Return the [x, y] coordinate for the center point of the cell that contains the specified text.  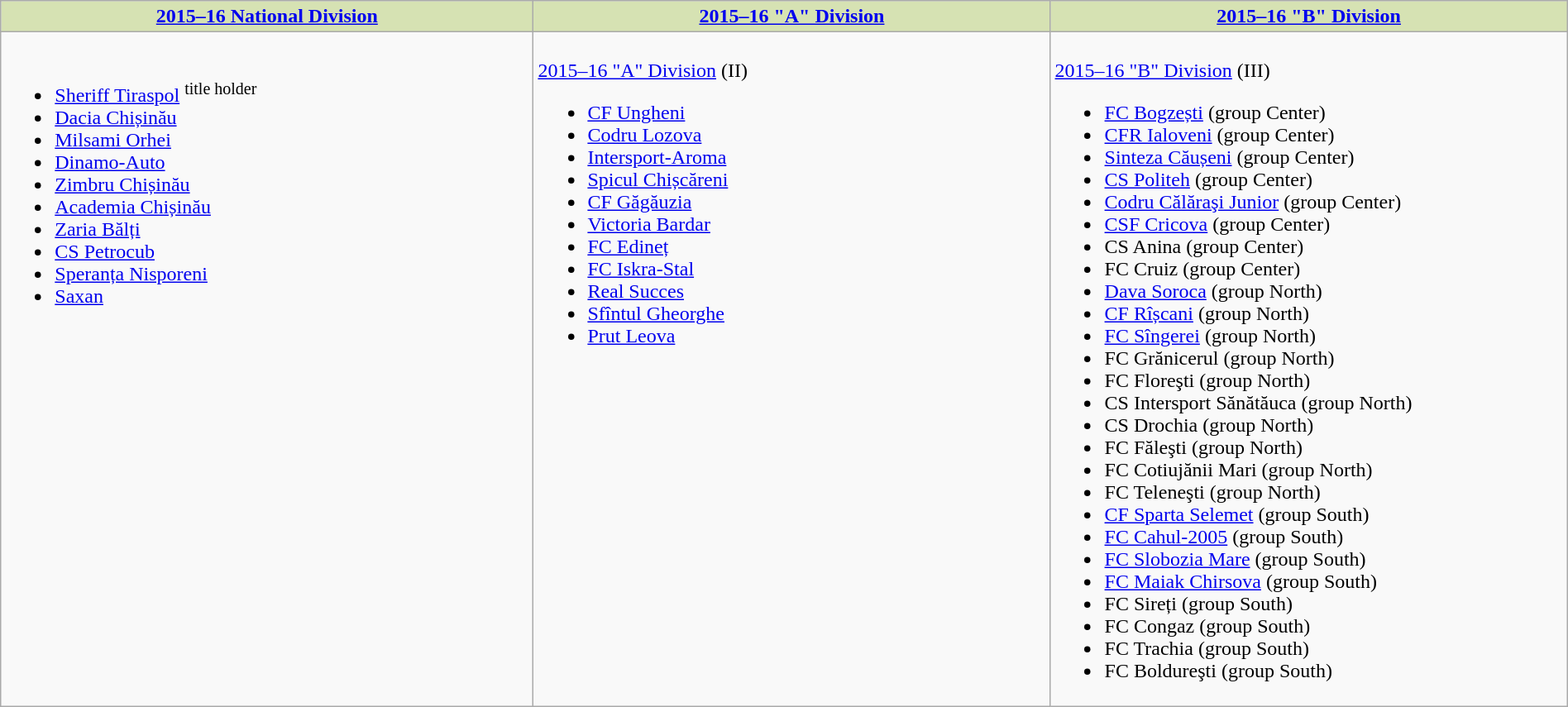
2015–16 "B" Division [1308, 17]
2015–16 "A" Division [792, 17]
2015–16 National Division [267, 17]
Sheriff Tiraspol title holderDacia ChișinăuMilsami OrheiDinamo-AutoZimbru ChișinăuAcademia ChișinăuZaria BălțiCS PetrocubSperanța NisporeniSaxan [267, 369]
